Scan for the cell matching the given text and deliver its (x, y) coordinate at center. 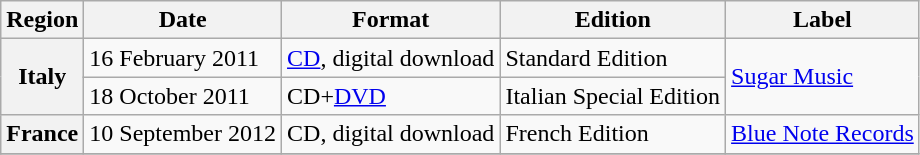
French Edition (613, 134)
France (42, 134)
Region (42, 20)
16 February 2011 (183, 58)
Italy (42, 77)
Sugar Music (823, 77)
10 September 2012 (183, 134)
18 October 2011 (183, 96)
Blue Note Records (823, 134)
Label (823, 20)
Standard Edition (613, 58)
Format (391, 20)
Italian Special Edition (613, 96)
CD+DVD (391, 96)
Edition (613, 20)
Date (183, 20)
